For the text-containing cell, return its midpoint in [X, Y] coordinate format. 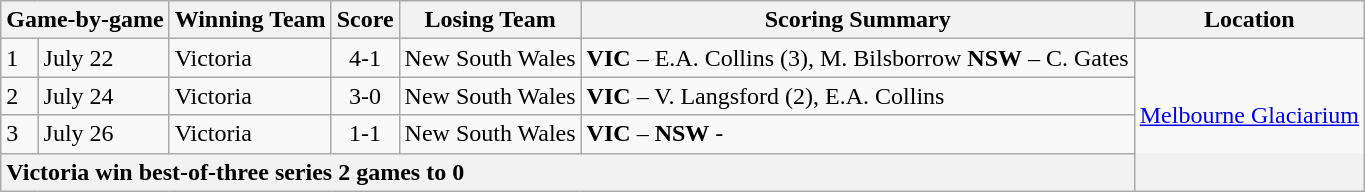
Scoring Summary [858, 20]
VIC – V. Langsford (2), E.A. Collins [858, 96]
July 22 [104, 58]
July 24 [104, 96]
1 [20, 58]
VIC – E.A. Collins (3), M. Bilsborrow NSW – C. Gates [858, 58]
3-0 [365, 96]
Losing Team [490, 20]
4-1 [365, 58]
VIC – NSW - [858, 134]
2 [20, 96]
Winning Team [250, 20]
Game-by-game [85, 20]
Score [365, 20]
Location [1249, 20]
3 [20, 134]
Victoria win best-of-three series 2 games to 0 [683, 172]
1-1 [365, 134]
Melbourne Glaciarium [1249, 115]
July 26 [104, 134]
